Determine the [x, y] coordinate at the center of the cell enclosing the given text.  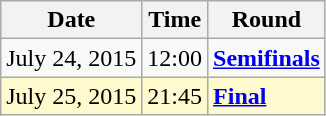
21:45 [175, 96]
Semifinals [267, 58]
Final [267, 96]
Time [175, 20]
Date [72, 20]
Round [267, 20]
July 24, 2015 [72, 58]
July 25, 2015 [72, 96]
12:00 [175, 58]
